Capture the cell that displays the provided text and extract its (X, Y) central coordinate. 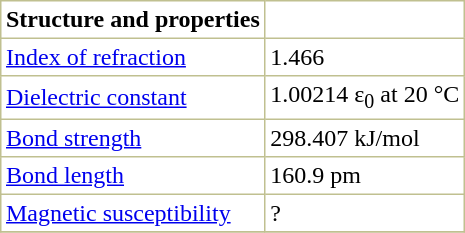
1.466 (365, 57)
Structure and properties (133, 20)
160.9 pm (365, 176)
Index of refraction (133, 57)
1.00214 ε0 at 20 °C (365, 98)
Dielectric constant (133, 98)
? (365, 214)
298.407 kJ/mol (365, 139)
Bond length (133, 176)
Bond strength (133, 139)
Magnetic susceptibility (133, 214)
